Extract the [X, Y] coordinate from the center of the cell holding the provided text.  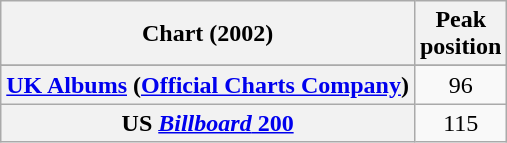
96 [460, 85]
Chart (2002) [208, 34]
US Billboard 200 [208, 123]
UK Albums (Official Charts Company) [208, 85]
Peakposition [460, 34]
115 [460, 123]
